Search for the cell housing the specified text and yield its (X, Y) center coordinate. 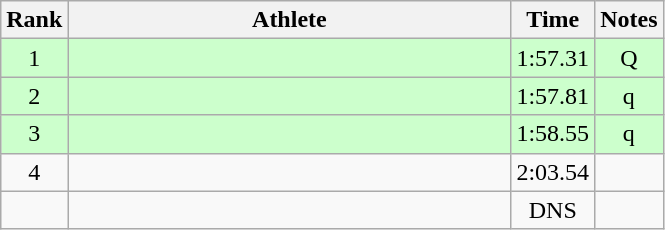
1:57.31 (553, 58)
1:58.55 (553, 134)
DNS (553, 210)
2:03.54 (553, 172)
1:57.81 (553, 96)
1 (34, 58)
Time (553, 20)
Notes (629, 20)
Rank (34, 20)
Q (629, 58)
3 (34, 134)
2 (34, 96)
4 (34, 172)
Athlete (290, 20)
